Output the (X, Y) coordinate of the center of the cell containing the given text.  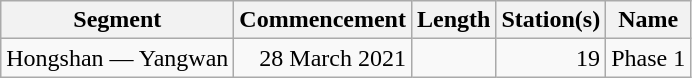
Commencement (323, 20)
Hongshan — Yangwan (118, 58)
Segment (118, 20)
Length (453, 20)
Station(s) (551, 20)
Phase 1 (648, 58)
19 (551, 58)
28 March 2021 (323, 58)
Name (648, 20)
